Find where the given text appears and provide that cell's center as (X, Y) coordinate. 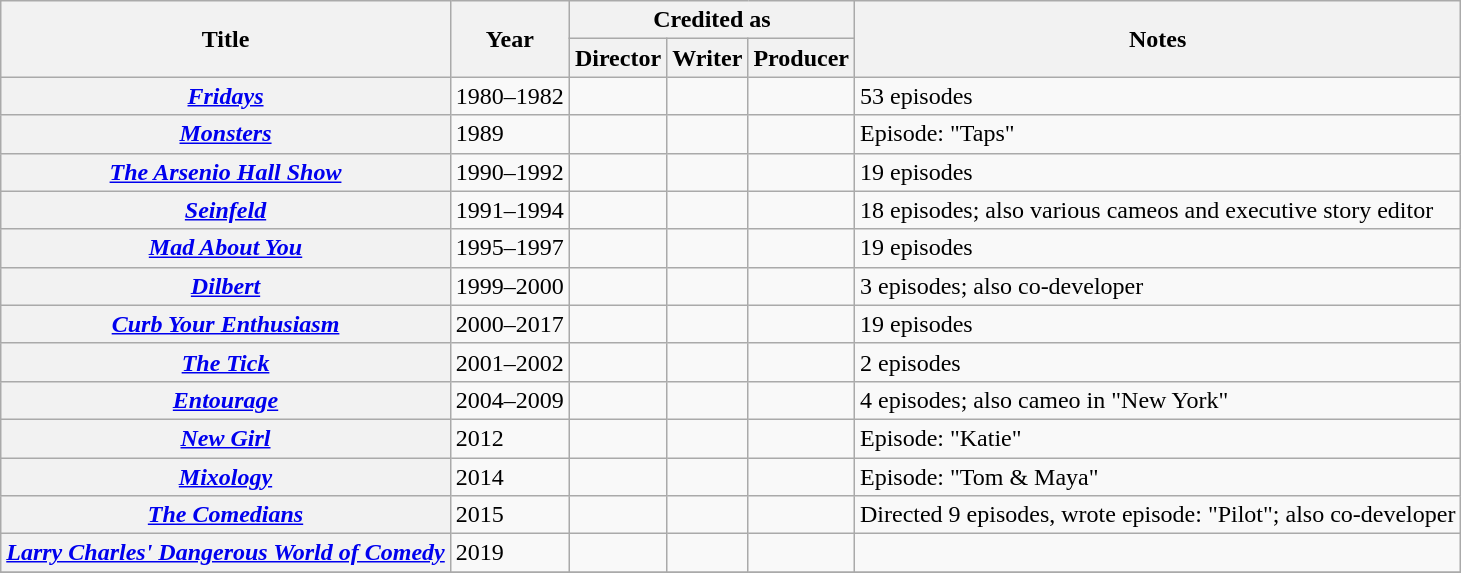
1995–1997 (510, 248)
2004–2009 (510, 400)
Seinfeld (226, 210)
Mad About You (226, 248)
Mixology (226, 477)
Fridays (226, 96)
Monsters (226, 134)
Year (510, 39)
Notes (1157, 39)
Writer (708, 58)
2001–2002 (510, 362)
18 episodes; also various cameos and executive story editor (1157, 210)
53 episodes (1157, 96)
3 episodes; also co-developer (1157, 286)
Entourage (226, 400)
Episode: "Taps" (1157, 134)
1991–1994 (510, 210)
1990–1992 (510, 172)
Producer (802, 58)
Credited as (712, 20)
Episode: "Tom & Maya" (1157, 477)
The Comedians (226, 515)
1980–1982 (510, 96)
Curb Your Enthusiasm (226, 324)
2019 (510, 553)
The Arsenio Hall Show (226, 172)
Dilbert (226, 286)
2000–2017 (510, 324)
2014 (510, 477)
The Tick (226, 362)
Episode: "Katie" (1157, 438)
2012 (510, 438)
2015 (510, 515)
Directed 9 episodes, wrote episode: "Pilot"; also co-developer (1157, 515)
4 episodes; also cameo in "New York" (1157, 400)
Larry Charles' Dangerous World of Comedy (226, 553)
2 episodes (1157, 362)
New Girl (226, 438)
1999–2000 (510, 286)
1989 (510, 134)
Director (618, 58)
Title (226, 39)
